Detect which cell encompasses the target text, then output its [X, Y] center coordinate. 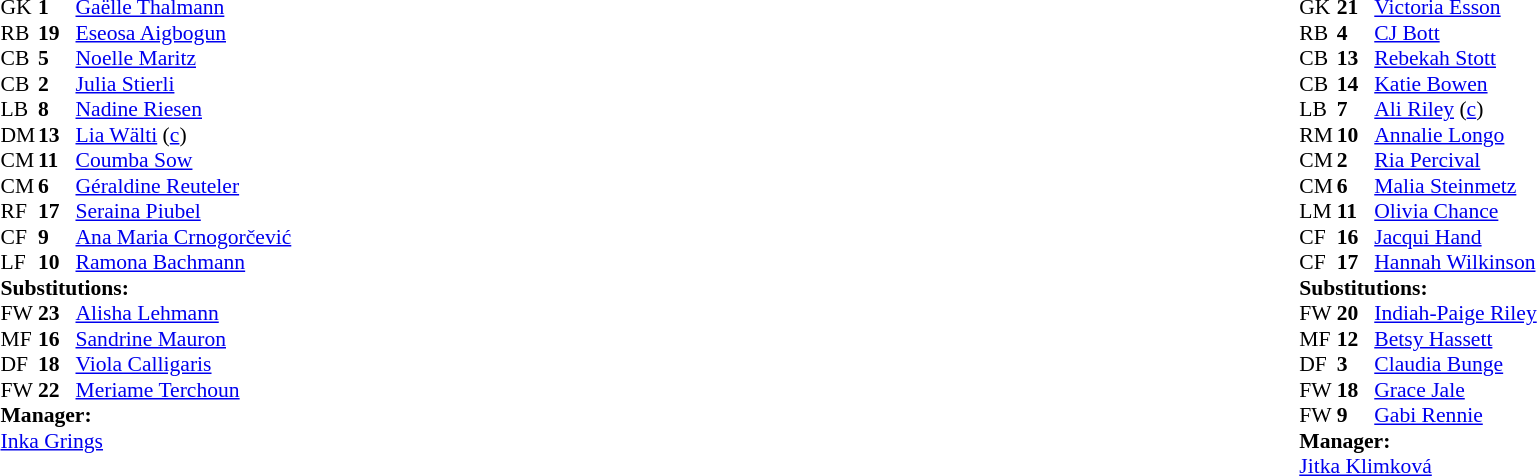
RM [1318, 135]
CJ Bott [1455, 33]
20 [1356, 313]
22 [57, 390]
Lia Wälti (c) [184, 135]
Annalie Longo [1455, 135]
Malia Steinmetz [1455, 186]
Hannah Wilkinson [1455, 263]
Betsy Hassett [1455, 339]
4 [1356, 33]
RF [19, 211]
19 [57, 33]
Noelle Maritz [184, 59]
8 [57, 109]
LF [19, 263]
Meriame Terchoun [184, 390]
Grace Jale [1455, 390]
Sandrine Mauron [184, 339]
Ria Percival [1455, 161]
Julia Stierli [184, 84]
Viola Calligaris [184, 365]
Nadine Riesen [184, 109]
12 [1356, 339]
Katie Bowen [1455, 84]
Alisha Lehmann [184, 313]
3 [1356, 365]
23 [57, 313]
LM [1318, 211]
Indiah-Paige Riley [1455, 313]
Olivia Chance [1455, 211]
14 [1356, 84]
Eseosa Aigbogun [184, 33]
Gabi Rennie [1455, 415]
Ali Riley (c) [1455, 109]
Géraldine Reuteler [184, 186]
Rebekah Stott [1455, 59]
Inka Grings [146, 441]
Jacqui Hand [1455, 237]
7 [1356, 109]
Ramona Bachmann [184, 263]
5 [57, 59]
Coumba Sow [184, 161]
Seraina Piubel [184, 211]
Ana Maria Crnogorčević [184, 237]
DM [19, 135]
Claudia Bunge [1455, 365]
